Identify which cell holds the provided text, then report its [x, y] central coordinate. 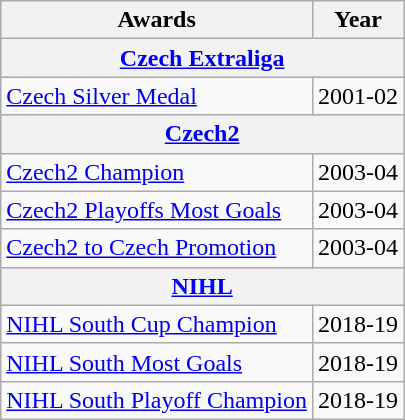
Czech2 Playoffs Most Goals [157, 210]
NIHL South Cup Champion [157, 324]
NIHL [202, 286]
NIHL South Playoff Champion [157, 400]
Czech2 [202, 134]
2001-02 [358, 96]
Czech2 to Czech Promotion [157, 248]
NIHL South Most Goals [157, 362]
Czech2 Champion [157, 172]
Czech Silver Medal [157, 96]
Year [358, 20]
Czech Extraliga [202, 58]
Awards [157, 20]
